Search for the cell housing the specified text and yield its [X, Y] center coordinate. 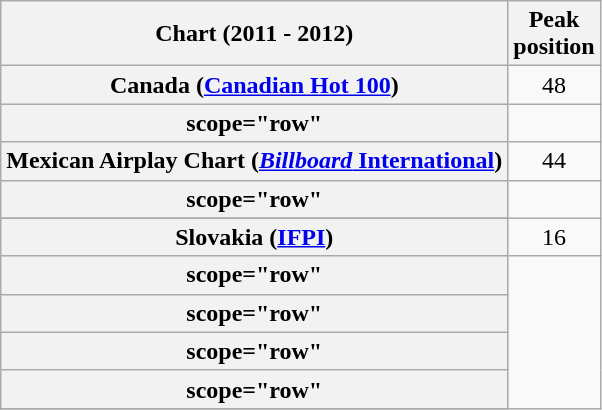
Canada (Canadian Hot 100) [254, 85]
Mexican Airplay Chart (Billboard International) [254, 161]
Slovakia (IFPI) [254, 237]
44 [554, 161]
48 [554, 85]
16 [554, 237]
Peakposition [554, 34]
Chart (2011 - 2012) [254, 34]
